Pinpoint the cell where the given text exists, returning its (X, Y) midpoint coordinate. 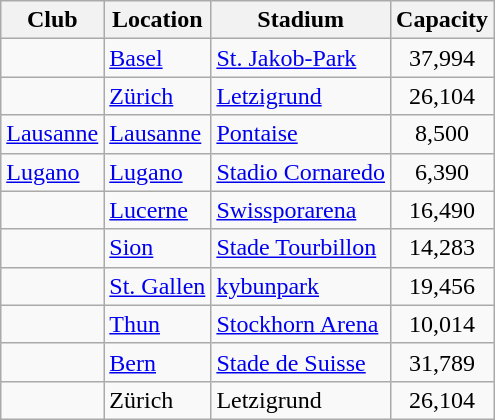
19,456 (442, 286)
Stade Tourbillon (301, 248)
10,014 (442, 324)
37,994 (442, 58)
Location (158, 20)
Sion (158, 248)
Stade de Suisse (301, 362)
Pontaise (301, 134)
6,390 (442, 172)
Club (52, 20)
Stockhorn Arena (301, 324)
Basel (158, 58)
16,490 (442, 210)
St. Jakob-Park (301, 58)
31,789 (442, 362)
Lucerne (158, 210)
Bern (158, 362)
Swissporarena (301, 210)
St. Gallen (158, 286)
8,500 (442, 134)
kybunpark (301, 286)
14,283 (442, 248)
Stadium (301, 20)
Capacity (442, 20)
Thun (158, 324)
Stadio Cornaredo (301, 172)
